Scan for the cell matching the given text and deliver its (X, Y) coordinate at center. 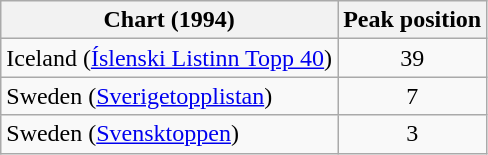
Iceland (Íslenski Listinn Topp 40) (170, 58)
Sweden (Svensktoppen) (170, 134)
3 (412, 134)
Chart (1994) (170, 20)
39 (412, 58)
Sweden (Sverigetopplistan) (170, 96)
Peak position (412, 20)
7 (412, 96)
